Provide the (x, y) coordinate of the cell's center where the given text is located.  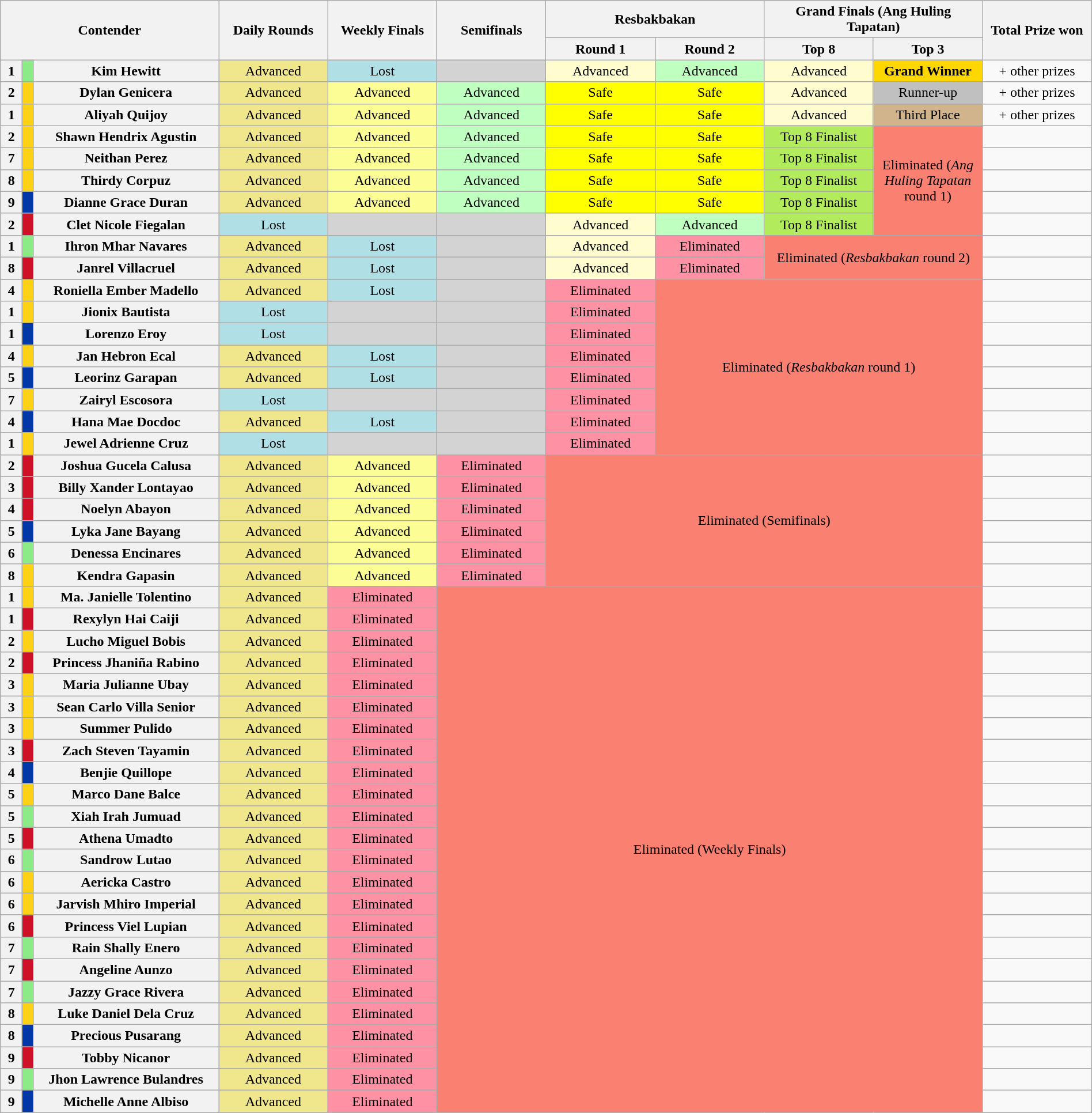
Jazzy Grace Rivera (126, 991)
Michelle Anne Albiso (126, 1101)
Marco Dane Balce (126, 794)
Joshua Gucela Calusa (126, 465)
Top 8 (819, 49)
Runner-up (927, 93)
Weekly Finals (382, 30)
Noelyn Abayon (126, 509)
Clet Nicole Fiegalan (126, 224)
Lyka Jane Bayang (126, 531)
Dianne Grace Duran (126, 202)
Luke Daniel Dela Cruz (126, 1014)
Eliminated (Ang Huling Tapatan round 1) (927, 180)
Zach Steven Tayamin (126, 751)
Jhon Lawrence Bulandres (126, 1080)
Jionix Bautista (126, 312)
Ma. Janielle Tolentino (126, 597)
Daily Rounds (273, 30)
Jewel Adrienne Cruz (126, 444)
Grand Winner (927, 71)
Ihron Mhar Navares (126, 246)
Zairyl Escosora (126, 400)
Thirdy Corpuz (126, 180)
Billy Xander Lontayao (126, 487)
Contender (109, 30)
Jan Hebron Ecal (126, 356)
Athena Umadto (126, 838)
Round 1 (600, 49)
Top 3 (927, 49)
Shawn Hendrix Agustin (126, 137)
Lorenzo Eroy (126, 334)
Sean Carlo Villa Senior (126, 707)
Benjie Quillope (126, 773)
Xiah Irah Jumuad (126, 816)
Resbakbakan (655, 20)
Round 2 (710, 49)
Dylan Genicera (126, 93)
Leorinz Garapan (126, 378)
Eliminated (Semifinals) (764, 520)
Maria Julianne Ubay (126, 685)
Kim Hewitt (126, 71)
Denessa Encinares (126, 553)
Jarvish Mhiro Imperial (126, 904)
Total Prize won (1037, 30)
Sandrow Lutao (126, 860)
Roniella Ember Madello (126, 290)
Hana Mae Docdoc (126, 422)
Janrel Villacruel (126, 268)
Eliminated (Weekly Finals) (710, 849)
Grand Finals (Ang Huling Tapatan) (873, 20)
Angeline Aunzo (126, 970)
Aliyah Quijoy (126, 115)
Neithan Perez (126, 158)
Kendra Gapasin (126, 575)
Precious Pusarang (126, 1036)
Eliminated (Resbakbakan round 2) (873, 257)
Eliminated (Resbakbakan round 1) (818, 366)
Lucho Miguel Bobis (126, 641)
Summer Pulido (126, 729)
Aericka Castro (126, 882)
Princess Jhaniña Rabino (126, 663)
Semifinals (492, 30)
Rexylyn Hai Caiji (126, 619)
Tobby Nicanor (126, 1058)
Third Place (927, 115)
Princess Viel Lupian (126, 926)
Rain Shally Enero (126, 948)
